Extract the (X, Y) coordinate from the center of the cell holding the provided text.  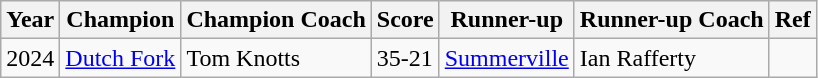
Champion (120, 20)
Summerville (506, 58)
Ian Rafferty (672, 58)
Champion Coach (276, 20)
Score (405, 20)
Tom Knotts (276, 58)
Runner-up (506, 20)
Year (30, 20)
35-21 (405, 58)
2024 (30, 58)
Dutch Fork (120, 58)
Runner-up Coach (672, 20)
Ref (792, 20)
